Output the (x, y) coordinate of the center of the cell containing the given text.  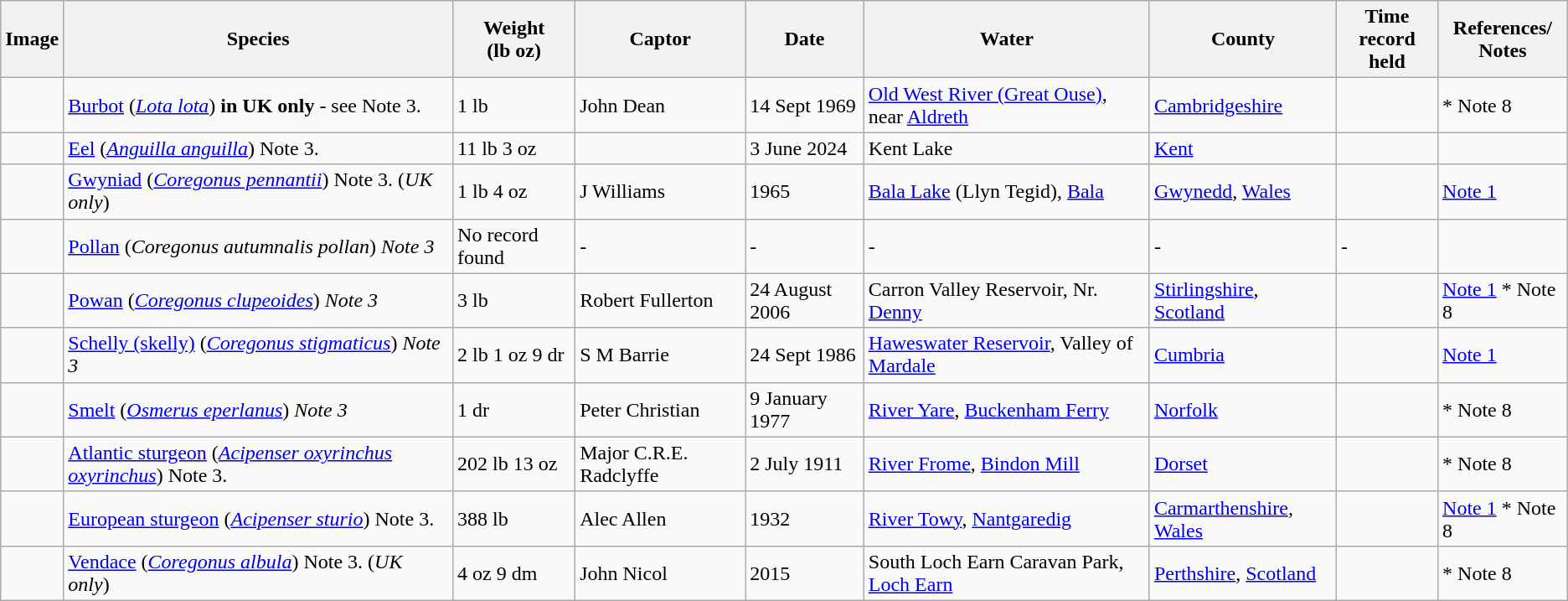
1 lb (514, 106)
Major C.R.E. Radclyffe (660, 464)
24 Sept 1986 (805, 355)
Old West River (Great Ouse), near Aldreth (1007, 106)
Captor (660, 39)
Stirlingshire, Scotland (1243, 300)
9 January 1977 (805, 409)
Robert Fullerton (660, 300)
2 July 1911 (805, 464)
1932 (805, 518)
2 lb 1 oz 9 dr (514, 355)
Image (32, 39)
1 lb 4 oz (514, 191)
Norfolk (1243, 409)
Water (1007, 39)
Species (258, 39)
Vendace (Coregonus albula) Note 3. (UK only) (258, 573)
Kent Lake (1007, 148)
Peter Christian (660, 409)
Atlantic sturgeon (Acipenser oxyrinchus oxyrinchus) Note 3. (258, 464)
1 dr (514, 409)
Eel (Anguilla anguilla) Note 3. (258, 148)
Powan (Coregonus clupeoides) Note 3 (258, 300)
River Yare, Buckenham Ferry (1007, 409)
County (1243, 39)
Alec Allen (660, 518)
Weight(lb oz) (514, 39)
J Williams (660, 191)
3 June 2024 (805, 148)
Carmarthenshire, Wales (1243, 518)
No record found (514, 246)
Schelly (skelly) (Coregonus stigmaticus) Note 3 (258, 355)
John Nicol (660, 573)
Cambridgeshire (1243, 106)
1965 (805, 191)
Date (805, 39)
River Frome, Bindon Mill (1007, 464)
Carron Valley Reservoir, Nr. Denny (1007, 300)
11 lb 3 oz (514, 148)
South Loch Earn Caravan Park, Loch Earn (1007, 573)
Burbot (Lota lota) in UK only - see Note 3. (258, 106)
Haweswater Reservoir, Valley of Mardale (1007, 355)
Kent (1243, 148)
14 Sept 1969 (805, 106)
Perthshire, Scotland (1243, 573)
24 August 2006 (805, 300)
202 lb 13 oz (514, 464)
Bala Lake (Llyn Tegid), Bala (1007, 191)
388 lb (514, 518)
S M Barrie (660, 355)
4 oz 9 dm (514, 573)
Gwyniad (Coregonus pennantii) Note 3. (UK only) (258, 191)
Pollan (Coregonus autumnalis pollan) Note 3 (258, 246)
European sturgeon (Acipenser sturio) Note 3. (258, 518)
Cumbria (1243, 355)
Dorset (1243, 464)
Time recordheld (1387, 39)
Smelt (Osmerus eperlanus) Note 3 (258, 409)
River Towy, Nantgaredig (1007, 518)
3 lb (514, 300)
References/Notes (1503, 39)
2015 (805, 573)
Gwynedd, Wales (1243, 191)
John Dean (660, 106)
